For the text-containing cell, return its midpoint in [X, Y] coordinate format. 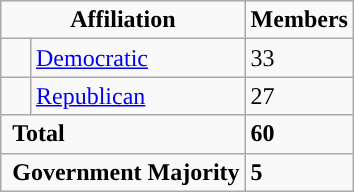
Democratic [138, 58]
Members [299, 20]
27 [299, 96]
33 [299, 58]
Total [123, 134]
5 [299, 172]
60 [299, 134]
Affiliation [123, 20]
Republican [138, 96]
Government Majority [123, 172]
